Locate the cell with the specified text and output its (x, y) center coordinate. 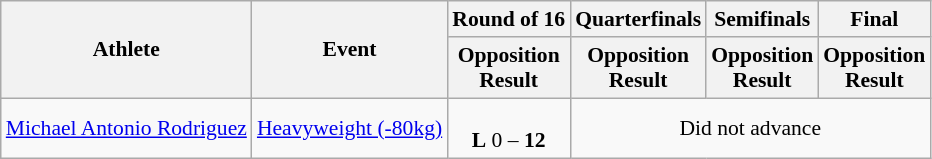
Athlete (126, 50)
Quarterfinals (638, 19)
Did not advance (750, 128)
Heavyweight (-80kg) (350, 128)
Round of 16 (508, 19)
Event (350, 50)
Final (874, 19)
L 0 – 12 (508, 128)
Michael Antonio Rodriguez (126, 128)
Semifinals (762, 19)
